Scan for the cell matching the given text and deliver its [X, Y] coordinate at center. 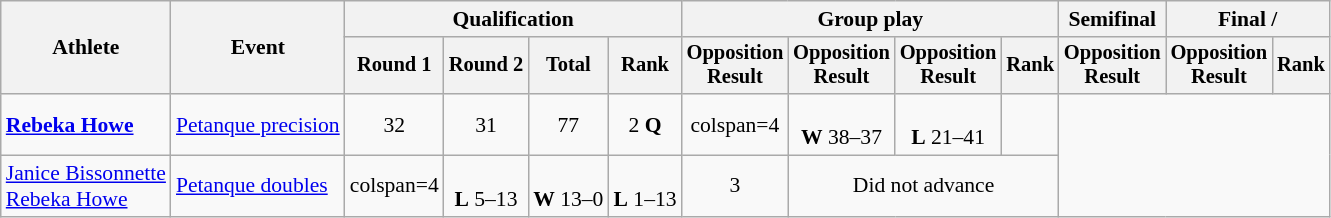
Janice BissonnetteRebeka Howe [86, 186]
L 21–41 [948, 124]
Petanque doubles [258, 186]
Rebeka Howe [86, 124]
W 13–0 [568, 186]
2 Q [644, 124]
Petanque precision [258, 124]
Event [258, 48]
Qualification [514, 19]
Final / [1248, 19]
77 [568, 124]
31 [486, 124]
Athlete [86, 48]
Round 2 [486, 66]
Round 1 [394, 66]
Semifinal [1112, 19]
W 38–37 [842, 124]
Did not advance [924, 186]
L 5–13 [486, 186]
32 [394, 124]
L 1–13 [644, 186]
3 [736, 186]
Group play [870, 19]
Total [568, 66]
